Determine the [x, y] coordinate at the center of the cell enclosing the given text.  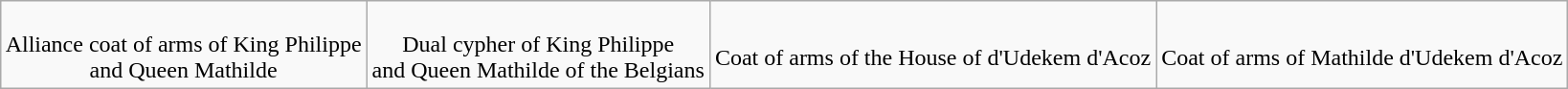
Coat of arms of Mathilde d'Udekem d'Acoz [1362, 45]
Coat of arms of the House of d'Udekem d'Acoz [932, 45]
Alliance coat of arms of King Philippe and Queen Mathilde [184, 45]
Dual cypher of King Philippeand Queen Mathilde of the Belgians [538, 45]
